Capture the cell that displays the provided text and extract its (x, y) central coordinate. 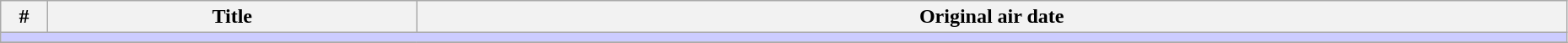
Original air date (992, 17)
Title (232, 17)
# (24, 17)
